Return the (x, y) coordinate for the center point of the cell that contains the specified text.  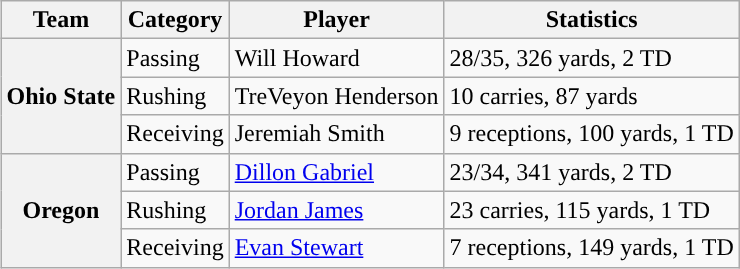
7 receptions, 149 yards, 1 TD (592, 248)
Player (336, 20)
23/34, 341 yards, 2 TD (592, 172)
Statistics (592, 20)
9 receptions, 100 yards, 1 TD (592, 134)
Dillon Gabriel (336, 172)
Will Howard (336, 58)
TreVeyon Henderson (336, 96)
Jordan James (336, 210)
10 carries, 87 yards (592, 96)
Category (175, 20)
23 carries, 115 yards, 1 TD (592, 210)
Evan Stewart (336, 248)
Oregon (61, 210)
Jeremiah Smith (336, 134)
Team (61, 20)
28/35, 326 yards, 2 TD (592, 58)
Ohio State (61, 96)
